Provide the (x, y) coordinate of the cell's center where the given text is located.  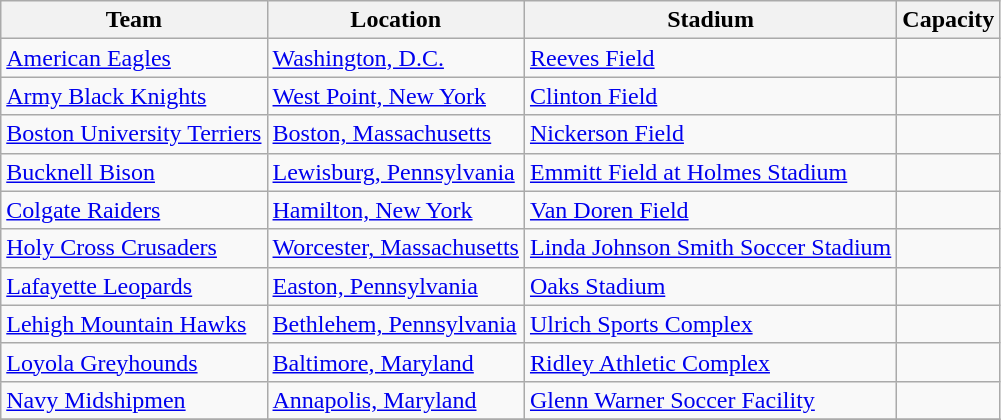
Emmitt Field at Holmes Stadium (710, 172)
Holy Cross Crusaders (134, 248)
Stadium (710, 20)
Team (134, 20)
Worcester, Massachusetts (396, 248)
Boston, Massachusetts (396, 134)
Lewisburg, Pennsylvania (396, 172)
Van Doren Field (710, 210)
Clinton Field (710, 96)
Hamilton, New York (396, 210)
Washington, D.C. (396, 58)
Colgate Raiders (134, 210)
Easton, Pennsylvania (396, 286)
Bethlehem, Pennsylvania (396, 324)
Loyola Greyhounds (134, 362)
Ridley Athletic Complex (710, 362)
Lafayette Leopards (134, 286)
Annapolis, Maryland (396, 400)
Boston University Terriers (134, 134)
Linda Johnson Smith Soccer Stadium (710, 248)
Capacity (948, 20)
American Eagles (134, 58)
Nickerson Field (710, 134)
Bucknell Bison (134, 172)
Navy Midshipmen (134, 400)
Location (396, 20)
Lehigh Mountain Hawks (134, 324)
Glenn Warner Soccer Facility (710, 400)
Reeves Field (710, 58)
West Point, New York (396, 96)
Oaks Stadium (710, 286)
Army Black Knights (134, 96)
Ulrich Sports Complex (710, 324)
Baltimore, Maryland (396, 362)
